Identify which cell holds the provided text, then report its [x, y] central coordinate. 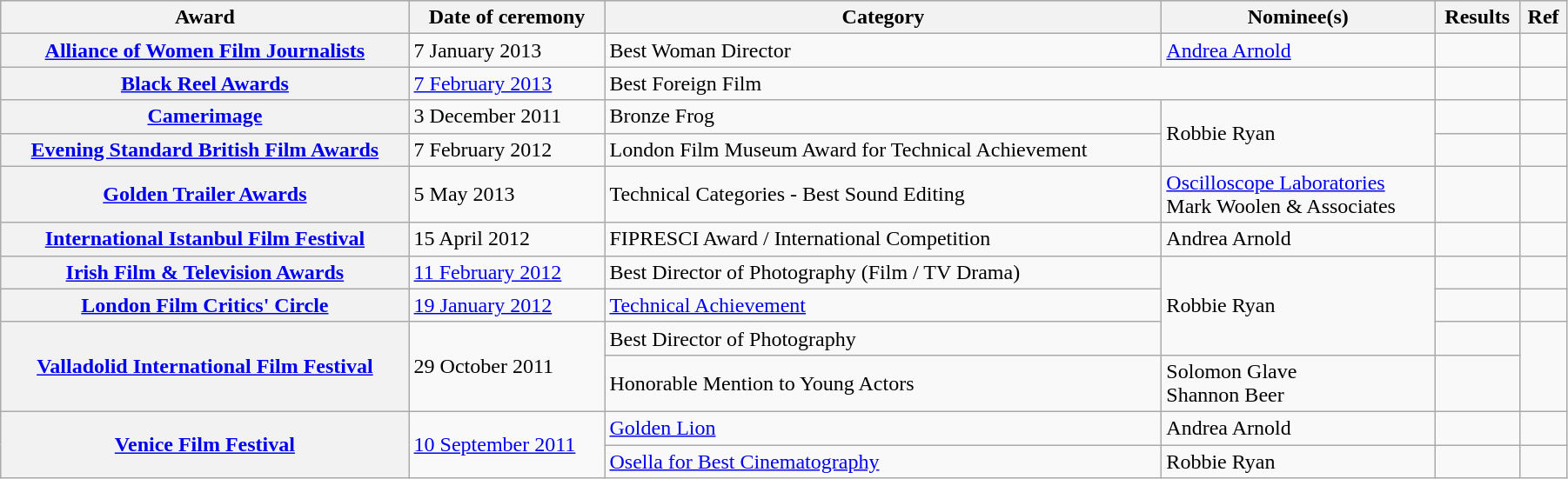
Valladolid International Film Festival [205, 367]
3 December 2011 [506, 116]
Best Director of Photography (Film / TV Drama) [883, 272]
Technical Categories - Best Sound Editing [883, 195]
Alliance of Women Film Journalists [205, 50]
Venice Film Festival [205, 444]
Evening Standard British Film Awards [205, 150]
15 April 2012 [506, 239]
Irish Film & Television Awards [205, 272]
Golden Trailer Awards [205, 195]
Category [883, 17]
International Istanbul Film Festival [205, 239]
Golden Lion [883, 428]
Best Woman Director [883, 50]
London Film Museum Award for Technical Achievement [883, 150]
Best Foreign Film [1020, 83]
Camerimage [205, 116]
Date of ceremony [506, 17]
Best Director of Photography [883, 338]
Osella for Best Cinematography [883, 462]
10 September 2011 [506, 444]
7 February 2013 [506, 83]
Award [205, 17]
19 January 2012 [506, 305]
29 October 2011 [506, 367]
Ref [1544, 17]
FIPRESCI Award / International Competition [883, 239]
Solomon GlaveShannon Beer [1298, 383]
Oscilloscope LaboratoriesMark Woolen & Associates [1298, 195]
Bronze Frog [883, 116]
7 February 2012 [506, 150]
Nominee(s) [1298, 17]
Technical Achievement [883, 305]
Honorable Mention to Young Actors [883, 383]
Black Reel Awards [205, 83]
7 January 2013 [506, 50]
Results [1478, 17]
London Film Critics' Circle [205, 305]
5 May 2013 [506, 195]
11 February 2012 [506, 272]
